Scan for the cell matching the given text and deliver its (X, Y) coordinate at center. 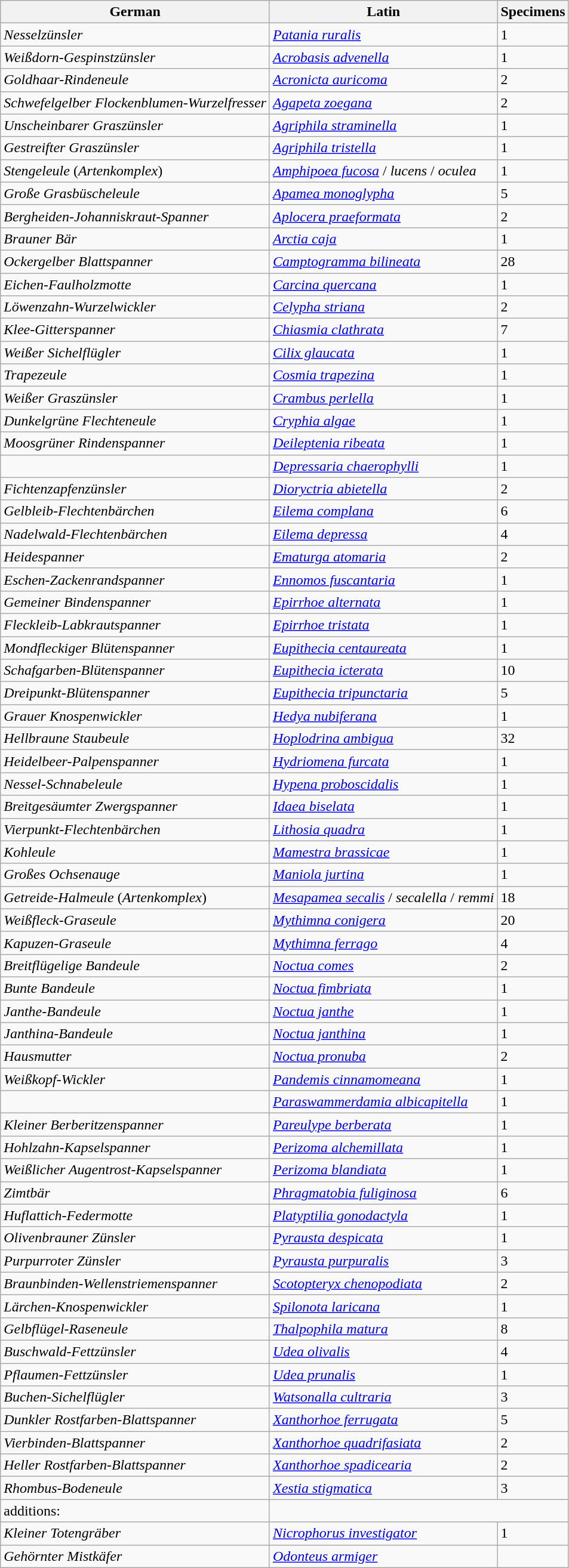
Klee-Gitterspanner (135, 330)
Epirrhoe tristata (383, 625)
Mamestra brassicae (383, 852)
Heidelbeer-Palpenspanner (135, 761)
Lärchen-Knospenwickler (135, 1306)
Vierpunkt-Flechtenbärchen (135, 829)
Latin (383, 12)
Großes Ochsenauge (135, 875)
Bunte Bandeule (135, 988)
Weißfleck-Graseule (135, 920)
Stengeleule (Artenkomplex) (135, 171)
Pyrausta purpuralis (383, 1261)
Nicrophorus investigator (383, 1533)
Gehörnter Mistkäfer (135, 1556)
Mythimna conigera (383, 920)
8 (533, 1329)
Moosgrüner Rindenspanner (135, 443)
Dunkler Rostfarben-Blattspanner (135, 1420)
Eilema depressa (383, 534)
20 (533, 920)
Kleiner Berberitzenspanner (135, 1125)
Pareulype berberata (383, 1125)
Phragmatobia fuliginosa (383, 1193)
Gemeiner Bindenspanner (135, 602)
Aplocera praeformata (383, 216)
Xanthorhoe quadrifasiata (383, 1443)
Udea olivalis (383, 1351)
Rhombus-Bodeneule (135, 1488)
Ockergelber Blattspanner (135, 261)
Agriphila tristella (383, 148)
Watsonalla cultraria (383, 1397)
Cosmia trapezina (383, 375)
Mythimna ferrago (383, 943)
Gestreifter Graszünsler (135, 148)
Pflaumen-Fettzünsler (135, 1374)
Scotopteryx chenopodiata (383, 1283)
Hypena proboscidalis (383, 784)
Crambus perlella (383, 398)
28 (533, 261)
Epirrhoe alternata (383, 602)
Acrobasis advenella (383, 57)
Eschen-Zackenrandspanner (135, 579)
Eupithecia centaureata (383, 647)
Gelbflügel-Raseneule (135, 1329)
Noctua comes (383, 965)
Hausmutter (135, 1057)
Amphipoea fucosa / lucens / oculea (383, 171)
Getreide-Halmeule (Artenkomplex) (135, 897)
7 (533, 330)
Breitgesäumter Zwergspanner (135, 807)
Specimens (533, 12)
Janthina-Bandeule (135, 1034)
Xestia stigmatica (383, 1488)
Ematurga atomaria (383, 557)
Goldhaar-Rindeneule (135, 80)
Gelbleib-Flechtenbärchen (135, 511)
Carcina quercana (383, 285)
Eupithecia icterata (383, 671)
Acronicta auricoma (383, 80)
Perizoma blandiata (383, 1170)
German (135, 12)
Schafgarben-Blütenspanner (135, 671)
Dioryctria abietella (383, 489)
Nesselzünsler (135, 35)
Apamea monoglypha (383, 193)
Eichen-Faulholzmotte (135, 285)
Noctua fimbriata (383, 988)
Mondfleckiger Blütenspanner (135, 647)
Nessel-Schnabeleule (135, 784)
Weißer Sichelflügler (135, 353)
Platyptilia gonodactyla (383, 1215)
Buchen-Sichelflügler (135, 1397)
Udea prunalis (383, 1374)
32 (533, 739)
Eupithecia tripunctaria (383, 693)
Deileptenia ribeata (383, 443)
Hohlzahn-Kapselspanner (135, 1147)
Spilonota laricana (383, 1306)
Janthe-Bandeule (135, 1011)
Hellbraune Staubeule (135, 739)
Buschwald-Fettzünsler (135, 1351)
Lithosia quadra (383, 829)
Camptogramma bilineata (383, 261)
Celypha striana (383, 307)
Noctua pronuba (383, 1057)
Vierbinden-Blattspanner (135, 1443)
Unscheinbarer Graszünsler (135, 125)
Kleiner Totengräber (135, 1533)
Grauer Knospenwickler (135, 716)
Noctua janthe (383, 1011)
Brauner Bär (135, 239)
Olivenbrauner Zünsler (135, 1238)
Odonteus armiger (383, 1556)
Heller Rostfarben-Blattspanner (135, 1465)
Nadelwald-Flechtenbärchen (135, 534)
Kohleule (135, 852)
Noctua janthina (383, 1034)
Weißlicher Augentrost-Kapselspanner (135, 1170)
additions: (135, 1511)
Pandemis cinnamomeana (383, 1079)
Breitflügelige Bandeule (135, 965)
Pyrausta despicata (383, 1238)
Schwefelgelber Flockenblumen-Wurzelfresser (135, 103)
Löwenzahn-Wurzelwickler (135, 307)
Depressaria chaerophylli (383, 466)
Trapezeule (135, 375)
Heidespanner (135, 557)
Eilema complana (383, 511)
Xanthorhoe ferrugata (383, 1420)
Xanthorhoe spadicearia (383, 1465)
Kapuzen-Graseule (135, 943)
Hoplodrina ambigua (383, 739)
Hydriomena furcata (383, 761)
Braunbinden-Wellenstriemenspanner (135, 1283)
Fichtenzapfenzünsler (135, 489)
Arctia caja (383, 239)
Maniola jurtina (383, 875)
Bergheiden-Johanniskraut-Spanner (135, 216)
Perizoma alchemillata (383, 1147)
Thalpophila matura (383, 1329)
Weißdorn-Gespinstzünsler (135, 57)
Ennomos fuscantaria (383, 579)
Dreipunkt-Blütenspanner (135, 693)
Idaea biselata (383, 807)
Paraswammerdamia albicapitella (383, 1102)
Fleckleib-Labkrautspanner (135, 625)
Hedya nubiferana (383, 716)
Purpurroter Zünsler (135, 1261)
10 (533, 671)
Patania ruralis (383, 35)
18 (533, 897)
Huflattich-Federmotte (135, 1215)
Cryphia algae (383, 421)
Große Grasbüscheleule (135, 193)
Weißer Graszünsler (135, 398)
Agriphila straminella (383, 125)
Mesapamea secalis / secalella / remmi (383, 897)
Zimtbär (135, 1193)
Weißkopf-Wickler (135, 1079)
Chiasmia clathrata (383, 330)
Dunkelgrüne Flechteneule (135, 421)
Agapeta zoegana (383, 103)
Cilix glaucata (383, 353)
